Find where the given text appears and provide that cell's center as [x, y] coordinate. 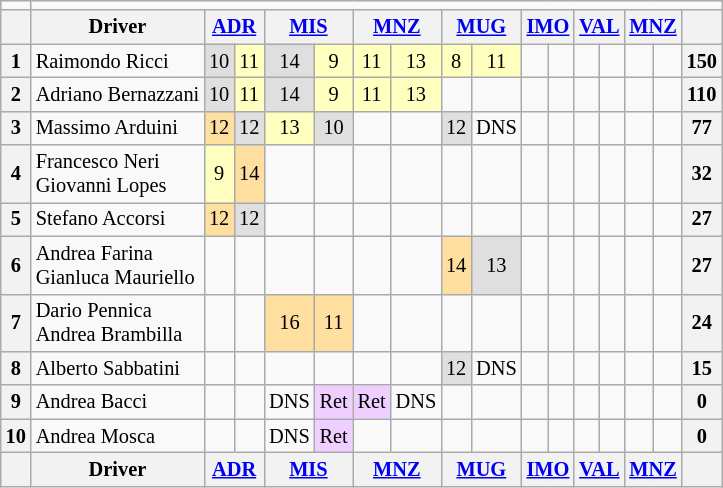
150 [702, 61]
77 [702, 128]
Adriano Bernazzani [118, 94]
Andrea Farina Gianluca Mauriello [118, 265]
Raimondo Ricci [118, 61]
Dario Pennica Andrea Brambilla [118, 323]
2 [16, 94]
16 [289, 323]
32 [702, 174]
5 [16, 219]
15 [702, 368]
3 [16, 128]
4 [16, 174]
Andrea Bacci [118, 402]
Alberto Sabbatini [118, 368]
Francesco Neri Giovanni Lopes [118, 174]
Stefano Accorsi [118, 219]
1 [16, 61]
7 [16, 323]
110 [702, 94]
Massimo Arduini [118, 128]
24 [702, 323]
6 [16, 265]
Andrea Mosca [118, 436]
